For the text-containing cell, return its midpoint in (X, Y) coordinate format. 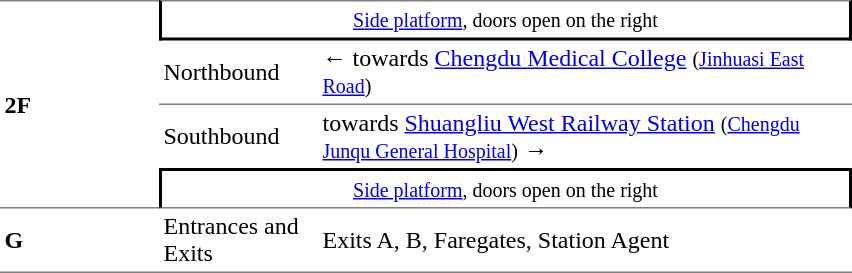
Entrances and Exits (238, 240)
Southbound (238, 136)
G (80, 240)
Exits A, B, Faregates, Station Agent (585, 240)
Northbound (238, 72)
← towards Chengdu Medical College (Jinhuasi East Road) (585, 72)
towards Shuangliu West Railway Station (Chengdu Junqu General Hospital) → (585, 136)
2F (80, 104)
